Detect which cell encompasses the target text, then output its (x, y) center coordinate. 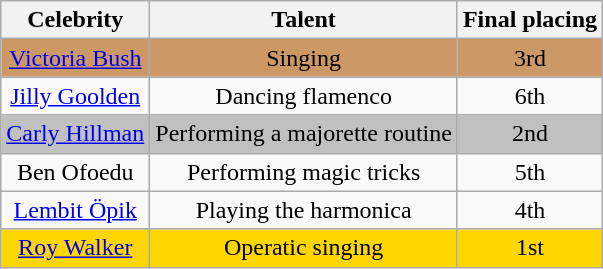
Talent (304, 20)
5th (530, 172)
Victoria Bush (76, 58)
Singing (304, 58)
Lembit Öpik (76, 210)
Roy Walker (76, 248)
Performing a majorette routine (304, 134)
Celebrity (76, 20)
Ben Ofoedu (76, 172)
Final placing (530, 20)
Operatic singing (304, 248)
Performing magic tricks (304, 172)
2nd (530, 134)
Jilly Goolden (76, 96)
4th (530, 210)
Dancing flamenco (304, 96)
Playing the harmonica (304, 210)
1st (530, 248)
Carly Hillman (76, 134)
6th (530, 96)
3rd (530, 58)
